Return [x, y] of the center of cell containing provided text 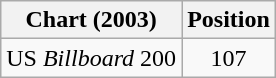
107 [229, 58]
US Billboard 200 [92, 58]
Chart (2003) [92, 20]
Position [229, 20]
